Extract the (X, Y) coordinate from the center of the cell holding the provided text.  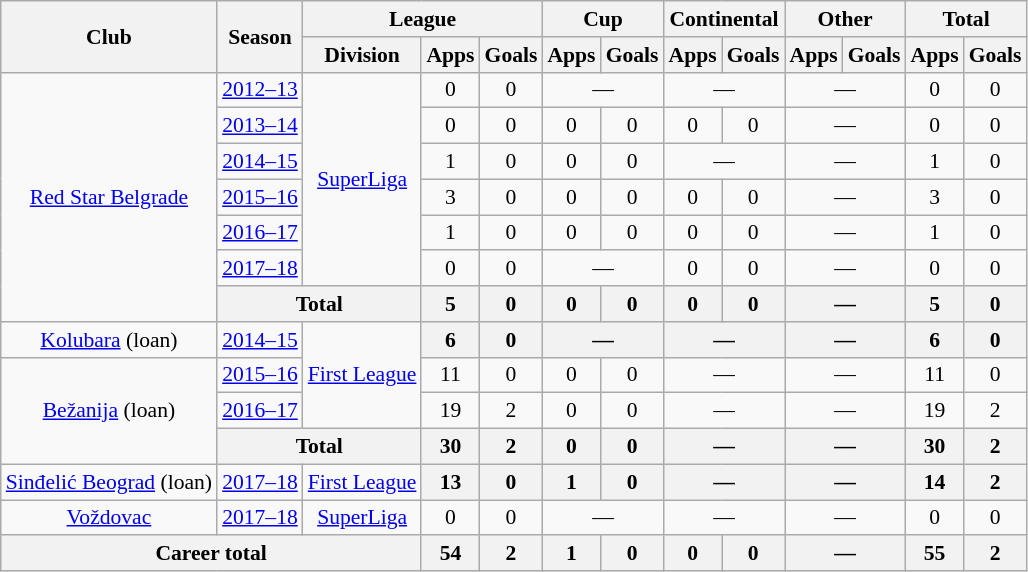
Career total (212, 554)
55 (935, 554)
14 (935, 482)
Kolubara (loan) (109, 340)
Voždovac (109, 518)
Club (109, 36)
Cup (602, 19)
Continental (724, 19)
Other (846, 19)
Division (362, 55)
Bežanija (loan) (109, 410)
League (423, 19)
54 (450, 554)
13 (450, 482)
2012–13 (260, 90)
Sinđelić Beograd (loan) (109, 482)
Season (260, 36)
Red Star Belgrade (109, 196)
2013–14 (260, 126)
